Scan for the cell matching the given text and deliver its [x, y] coordinate at center. 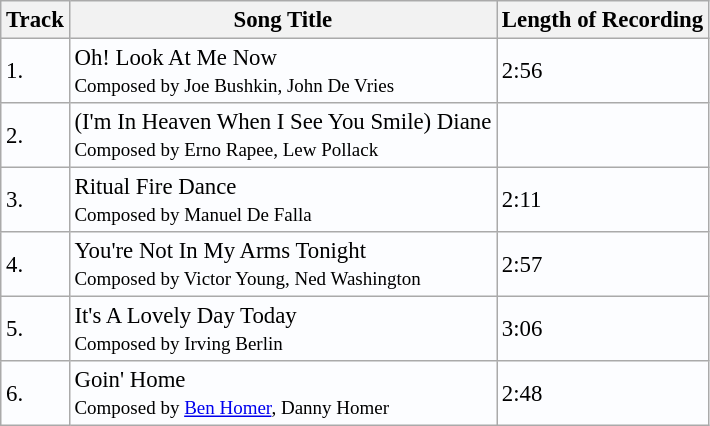
1. [35, 72]
It's A Lovely Day Today Composed by Irving Berlin [282, 330]
2:11 [603, 200]
(I'm In Heaven When I See You Smile) DianeComposed by Erno Rapee, Lew Pollack [282, 136]
Song Title [282, 20]
4. [35, 264]
2:56 [603, 72]
Length of Recording [603, 20]
Ritual Fire Dance Composed by Manuel De Falla [282, 200]
2. [35, 136]
Oh! Look At Me NowComposed by Joe Bushkin, John De Vries [282, 72]
Track [35, 20]
You're Not In My Arms Tonight Composed by Victor Young, Ned Washington [282, 264]
2:57 [603, 264]
3:06 [603, 330]
5. [35, 330]
3. [35, 200]
